Provide the (x, y) coordinate of the cell's center where the given text is located.  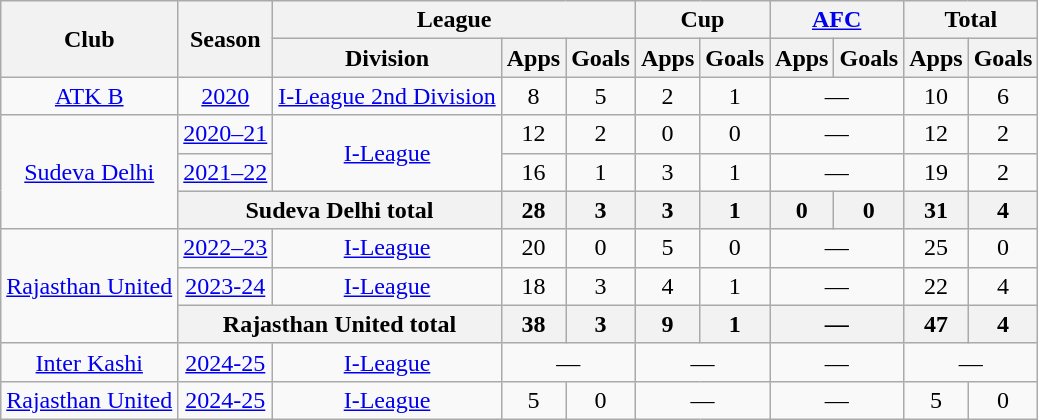
2020 (226, 96)
AFC (837, 20)
10 (936, 96)
Cup (702, 20)
19 (936, 172)
Rajasthan United total (340, 324)
Club (90, 39)
16 (533, 172)
Division (387, 58)
47 (936, 324)
28 (533, 210)
2023-24 (226, 286)
9 (667, 324)
Total (971, 20)
Inter Kashi (90, 362)
6 (1003, 96)
2022–23 (226, 248)
ATK B (90, 96)
22 (936, 286)
18 (533, 286)
Sudeva Delhi (90, 172)
I-League 2nd Division (387, 96)
25 (936, 248)
2020–21 (226, 134)
31 (936, 210)
2021–22 (226, 172)
Season (226, 39)
20 (533, 248)
38 (533, 324)
8 (533, 96)
League (454, 20)
Sudeva Delhi total (340, 210)
